Scan for the cell matching the given text and deliver its (x, y) coordinate at center. 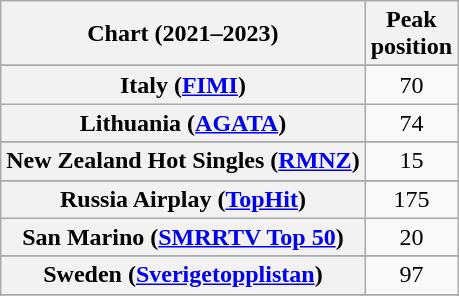
Sweden (Sverigetopplistan) (183, 275)
San Marino (SMRRTV Top 50) (183, 237)
Chart (2021–2023) (183, 34)
20 (411, 237)
15 (411, 161)
New Zealand Hot Singles (RMNZ) (183, 161)
Russia Airplay (TopHit) (183, 199)
97 (411, 275)
Lithuania (AGATA) (183, 123)
Italy (FIMI) (183, 85)
70 (411, 85)
175 (411, 199)
Peakposition (411, 34)
74 (411, 123)
